Locate the cell with the specified text and output its (x, y) center coordinate. 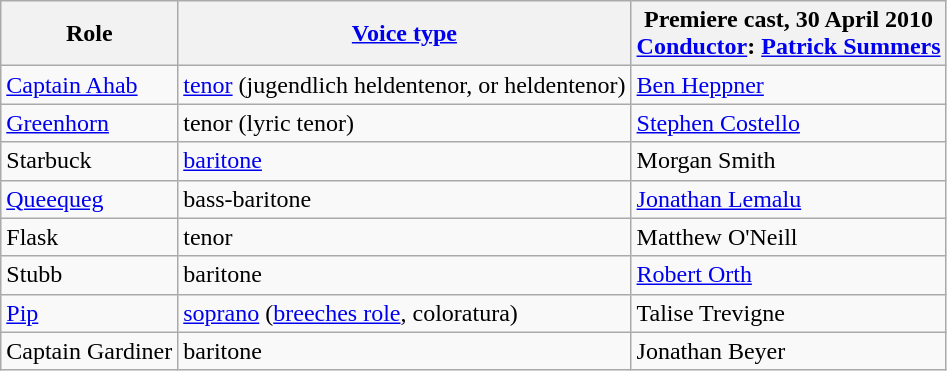
Robert Orth (788, 275)
Talise Trevigne (788, 313)
Ben Heppner (788, 85)
Stubb (90, 275)
Role (90, 34)
Voice type (404, 34)
Greenhorn (90, 123)
Jonathan Lemalu (788, 199)
Morgan Smith (788, 161)
Queequeg (90, 199)
Captain Ahab (90, 85)
tenor (404, 237)
bass-baritone (404, 199)
Captain Gardiner (90, 351)
soprano (breeches role, coloratura) (404, 313)
Premiere cast, 30 April 2010Conductor: Patrick Summers (788, 34)
tenor (lyric tenor) (404, 123)
Pip (90, 313)
Jonathan Beyer (788, 351)
Stephen Costello (788, 123)
tenor (jugendlich heldentenor, or heldentenor) (404, 85)
Starbuck (90, 161)
Matthew O'Neill (788, 237)
Flask (90, 237)
